Find where the given text appears and provide that cell's center as [x, y] coordinate. 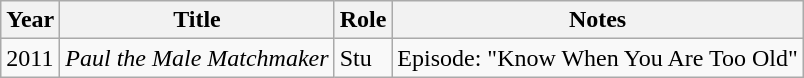
Year [30, 20]
Title [197, 20]
Episode: "Know When You Are Too Old" [598, 58]
Notes [598, 20]
Role [363, 20]
2011 [30, 58]
Stu [363, 58]
Paul the Male Matchmaker [197, 58]
